For the text-containing cell, return its midpoint in (X, Y) coordinate format. 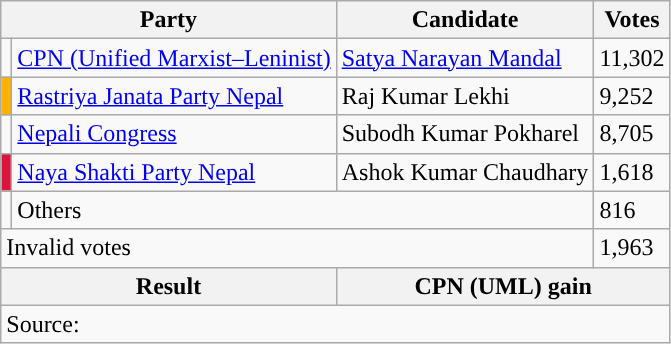
Party (168, 20)
Satya Narayan Mandal (465, 58)
Rastriya Janata Party Nepal (174, 96)
Candidate (465, 20)
11,302 (632, 58)
Invalid votes (298, 248)
Result (168, 286)
1,618 (632, 172)
Subodh Kumar Pokharel (465, 134)
1,963 (632, 248)
Source: (336, 324)
Others (303, 210)
Ashok Kumar Chaudhary (465, 172)
Raj Kumar Lekhi (465, 96)
9,252 (632, 96)
Naya Shakti Party Nepal (174, 172)
Votes (632, 20)
CPN (UML) gain (503, 286)
CPN (Unified Marxist–Leninist) (174, 58)
Nepali Congress (174, 134)
816 (632, 210)
8,705 (632, 134)
